Search for the cell housing the specified text and yield its [x, y] center coordinate. 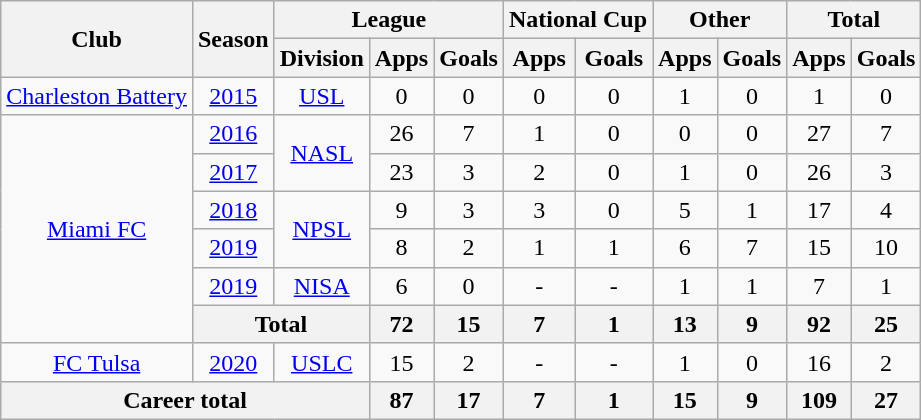
Division [322, 58]
NPSL [322, 229]
109 [819, 400]
13 [685, 324]
Club [97, 39]
Miami FC [97, 229]
Charleston Battery [97, 96]
NASL [322, 153]
87 [401, 400]
2016 [233, 134]
72 [401, 324]
8 [401, 248]
2015 [233, 96]
2020 [233, 362]
23 [401, 172]
5 [685, 210]
16 [819, 362]
2018 [233, 210]
League [388, 20]
FC Tulsa [97, 362]
Career total [186, 400]
National Cup [578, 20]
92 [819, 324]
USLC [322, 362]
NISA [322, 286]
USL [322, 96]
Season [233, 39]
10 [886, 248]
2017 [233, 172]
Other [720, 20]
4 [886, 210]
25 [886, 324]
